Return [x, y] of the center of cell containing provided text 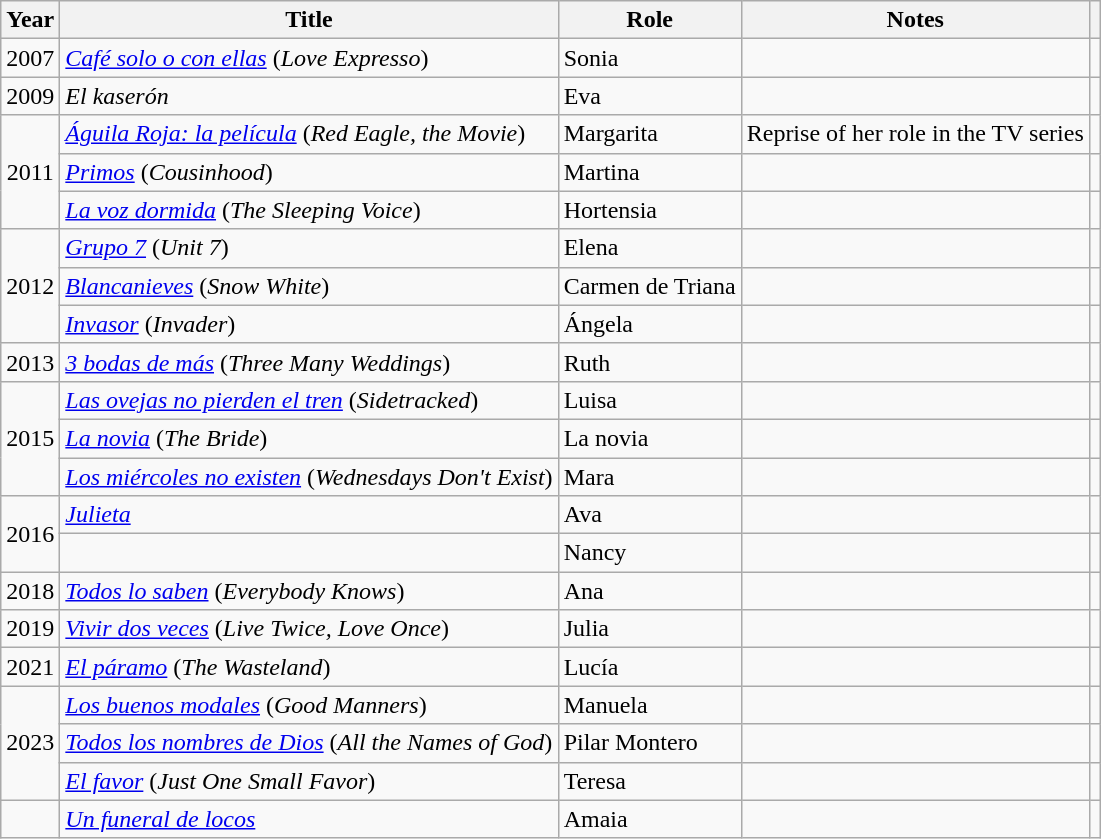
El kaserón [309, 96]
Sonia [650, 58]
2023 [30, 743]
Invasor (Invader) [309, 324]
Nancy [650, 553]
Hortensia [650, 210]
El páramo (The Wasteland) [309, 667]
Ruth [650, 362]
2009 [30, 96]
Luisa [650, 400]
2011 [30, 172]
Role [650, 20]
Los buenos modales (Good Manners) [309, 705]
Martina [650, 172]
Todos lo saben (Everybody Knows) [309, 591]
Ava [650, 515]
Ángela [650, 324]
2018 [30, 591]
2007 [30, 58]
El favor (Just One Small Favor) [309, 781]
2015 [30, 438]
Blancanieves (Snow White) [309, 286]
Elena [650, 248]
Carmen de Triana [650, 286]
Lucía [650, 667]
Amaia [650, 819]
Grupo 7 (Unit 7) [309, 248]
2013 [30, 362]
Un funeral de locos [309, 819]
2012 [30, 286]
Todos los nombres de Dios (All the Names of God) [309, 743]
2021 [30, 667]
Manuela [650, 705]
Year [30, 20]
Café solo o con ellas (Love Expresso) [309, 58]
Notes [915, 20]
Mara [650, 477]
Primos (Cousinhood) [309, 172]
Title [309, 20]
Ana [650, 591]
Las ovejas no pierden el tren (Sidetracked) [309, 400]
Julia [650, 629]
Los miércoles no existen (Wednesdays Don't Exist) [309, 477]
La voz dormida (The Sleeping Voice) [309, 210]
Eva [650, 96]
Teresa [650, 781]
Reprise of her role in the TV series [915, 134]
Águila Roja: la película (Red Eagle, the Movie) [309, 134]
3 bodas de más (Three Many Weddings) [309, 362]
Margarita [650, 134]
La novia (The Bride) [309, 438]
Julieta [309, 515]
Vivir dos veces (Live Twice, Love Once) [309, 629]
2016 [30, 534]
2019 [30, 629]
Pilar Montero [650, 743]
La novia [650, 438]
